Provide the [X, Y] coordinate of the cell's center where the given text is located.  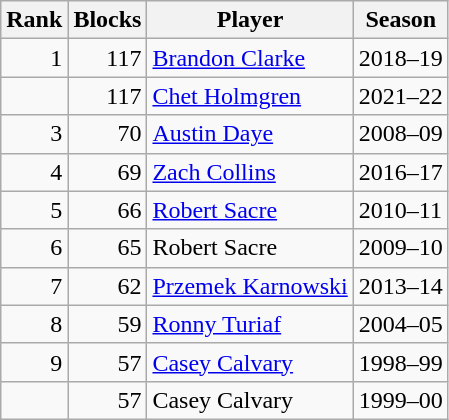
Ronny Turiaf [250, 324]
Blocks [108, 20]
9 [34, 362]
65 [108, 248]
Zach Collins [250, 172]
2004–05 [400, 324]
4 [34, 172]
7 [34, 286]
Season [400, 20]
3 [34, 134]
70 [108, 134]
Chet Holmgren [250, 96]
2021–22 [400, 96]
62 [108, 286]
1999–00 [400, 400]
2013–14 [400, 286]
Player [250, 20]
59 [108, 324]
1 [34, 58]
1998–99 [400, 362]
Rank [34, 20]
66 [108, 210]
2009–10 [400, 248]
2018–19 [400, 58]
Przemek Karnowski [250, 286]
5 [34, 210]
8 [34, 324]
2016–17 [400, 172]
69 [108, 172]
Austin Daye [250, 134]
2008–09 [400, 134]
6 [34, 248]
Brandon Clarke [250, 58]
2010–11 [400, 210]
